Output the [x, y] coordinate of the center of the cell containing the given text.  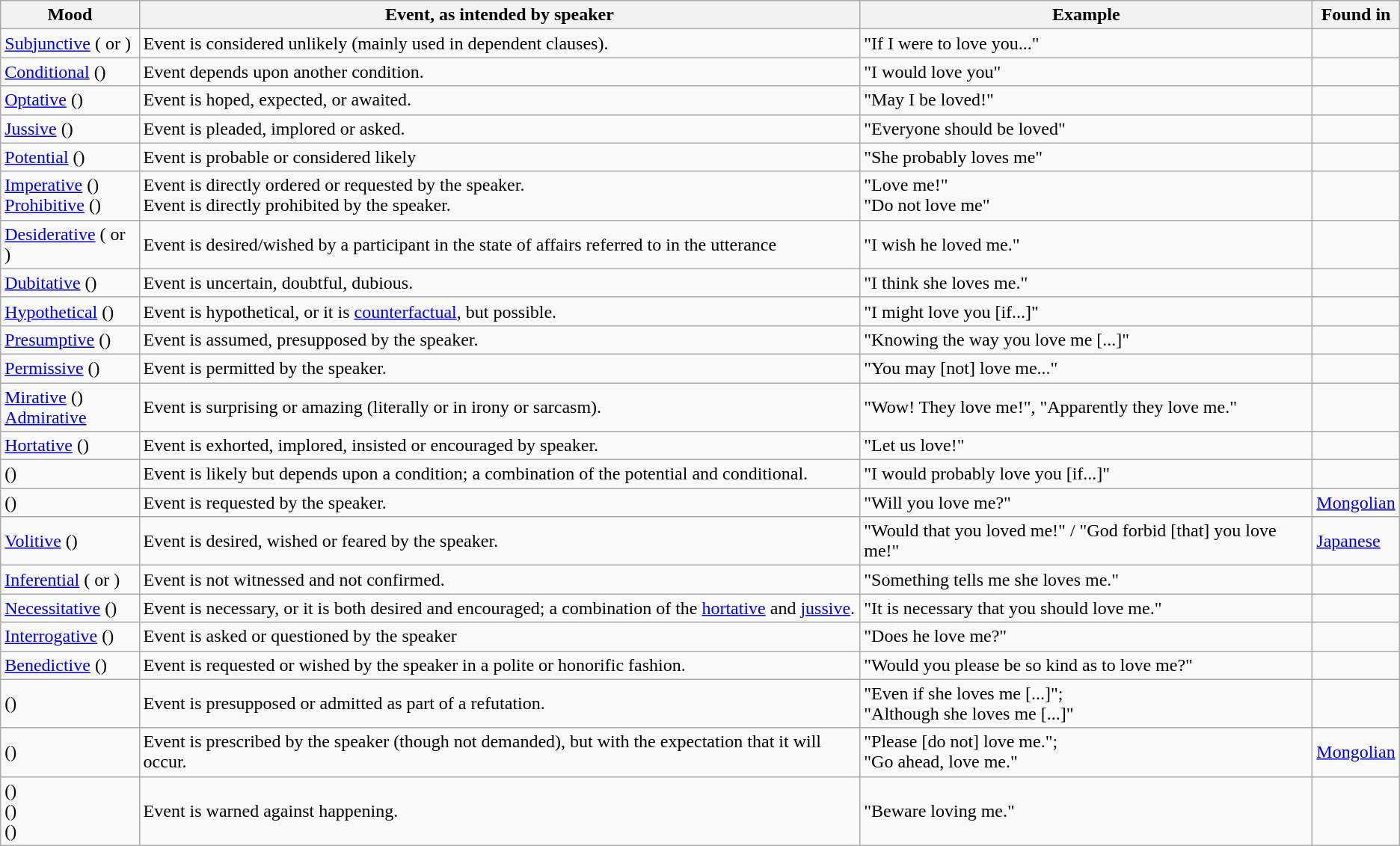
Event is directly ordered or requested by the speaker.Event is directly prohibited by the speaker. [500, 196]
Event is assumed, presupposed by the speaker. [500, 340]
"Beware loving me." [1086, 811]
Event is not witnessed and not confirmed. [500, 580]
Event is hoped, expected, or awaited. [500, 100]
Potential () [70, 157]
"Wow! They love me!", "Apparently they love me." [1086, 407]
Hortative () [70, 446]
Event is prescribed by the speaker (though not demanded), but with the expectation that it will occur. [500, 752]
Event is requested by the speaker. [500, 503]
"Would you please be so kind as to love me?" [1086, 665]
Volitive () [70, 542]
Presumptive () [70, 340]
Desiderative ( or ) [70, 244]
"I might love you [if...]" [1086, 311]
Event is desired, wished or feared by the speaker. [500, 542]
"Love me!""Do not love me" [1086, 196]
Found in [1356, 15]
Event is presupposed or admitted as part of a refutation. [500, 703]
Necessitative () [70, 608]
"If I were to love you..." [1086, 43]
Hypothetical () [70, 311]
"Does he love me?" [1086, 637]
Optative () [70, 100]
Example [1086, 15]
"You may [not] love me..." [1086, 368]
Benedictive () [70, 665]
Event is exhorted, implored, insisted or encouraged by speaker. [500, 446]
Event is uncertain, doubtful, dubious. [500, 283]
"Something tells me she loves me." [1086, 580]
() () () [70, 811]
"I think she loves me." [1086, 283]
"Knowing the way you love me [...]" [1086, 340]
"I would love you" [1086, 72]
"She probably loves me" [1086, 157]
Event is permitted by the speaker. [500, 368]
"Everyone should be loved" [1086, 129]
Mirative ()Admirative [70, 407]
Event is warned against happening. [500, 811]
Japanese [1356, 542]
"Will you love me?" [1086, 503]
Event is requested or wished by the speaker in a polite or honorific fashion. [500, 665]
Event, as intended by speaker [500, 15]
"May I be loved!" [1086, 100]
"I would probably love you [if...]" [1086, 474]
Event is pleaded, implored or asked. [500, 129]
Conditional () [70, 72]
"Let us love!" [1086, 446]
Event is considered unlikely (mainly used in dependent clauses). [500, 43]
Subjunctive ( or ) [70, 43]
Interrogative () [70, 637]
Event is likely but depends upon a condition; a combination of the potential and conditional. [500, 474]
Event is hypothetical, or it is counterfactual, but possible. [500, 311]
Permissive () [70, 368]
Event is desired/wished by a participant in the state of affairs referred to in the utterance [500, 244]
"Please [do not] love me.";"Go ahead, love me." [1086, 752]
Event is necessary, or it is both desired and encouraged; a combination of the hortative and jussive. [500, 608]
Mood [70, 15]
Jussive () [70, 129]
Event is asked or questioned by the speaker [500, 637]
Dubitative () [70, 283]
"I wish he loved me." [1086, 244]
Event is surprising or amazing (literally or in irony or sarcasm). [500, 407]
Event is probable or considered likely [500, 157]
"Even if she loves me [...]";"Although she loves me [...]" [1086, 703]
Imperative ()Prohibitive () [70, 196]
Inferential ( or ) [70, 580]
"It is necessary that you should love me." [1086, 608]
"Would that you loved me!" / "God forbid [that] you love me!" [1086, 542]
Event depends upon another condition. [500, 72]
